Capture the cell that displays the provided text and extract its [x, y] central coordinate. 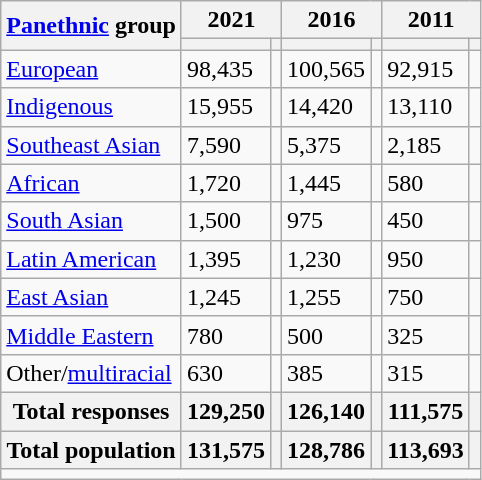
630 [226, 373]
1,500 [226, 221]
2,185 [426, 145]
450 [426, 221]
1,230 [326, 259]
Total population [92, 449]
128,786 [326, 449]
129,250 [226, 411]
Latin American [92, 259]
92,915 [426, 69]
111,575 [426, 411]
126,140 [326, 411]
South Asian [92, 221]
1,255 [326, 297]
100,565 [326, 69]
500 [326, 335]
Panethnic group [92, 26]
East Asian [92, 297]
580 [426, 183]
Middle Eastern [92, 335]
Indigenous [92, 107]
131,575 [226, 449]
2011 [432, 20]
385 [326, 373]
15,955 [226, 107]
1,245 [226, 297]
1,720 [226, 183]
98,435 [226, 69]
2021 [231, 20]
5,375 [326, 145]
Southeast Asian [92, 145]
2016 [332, 20]
113,693 [426, 449]
1,395 [226, 259]
14,420 [326, 107]
325 [426, 335]
315 [426, 373]
African [92, 183]
European [92, 69]
Other/multiracial [92, 373]
750 [426, 297]
975 [326, 221]
13,110 [426, 107]
780 [226, 335]
7,590 [226, 145]
Total responses [92, 411]
1,445 [326, 183]
950 [426, 259]
